Return [X, Y] of the center of cell containing provided text 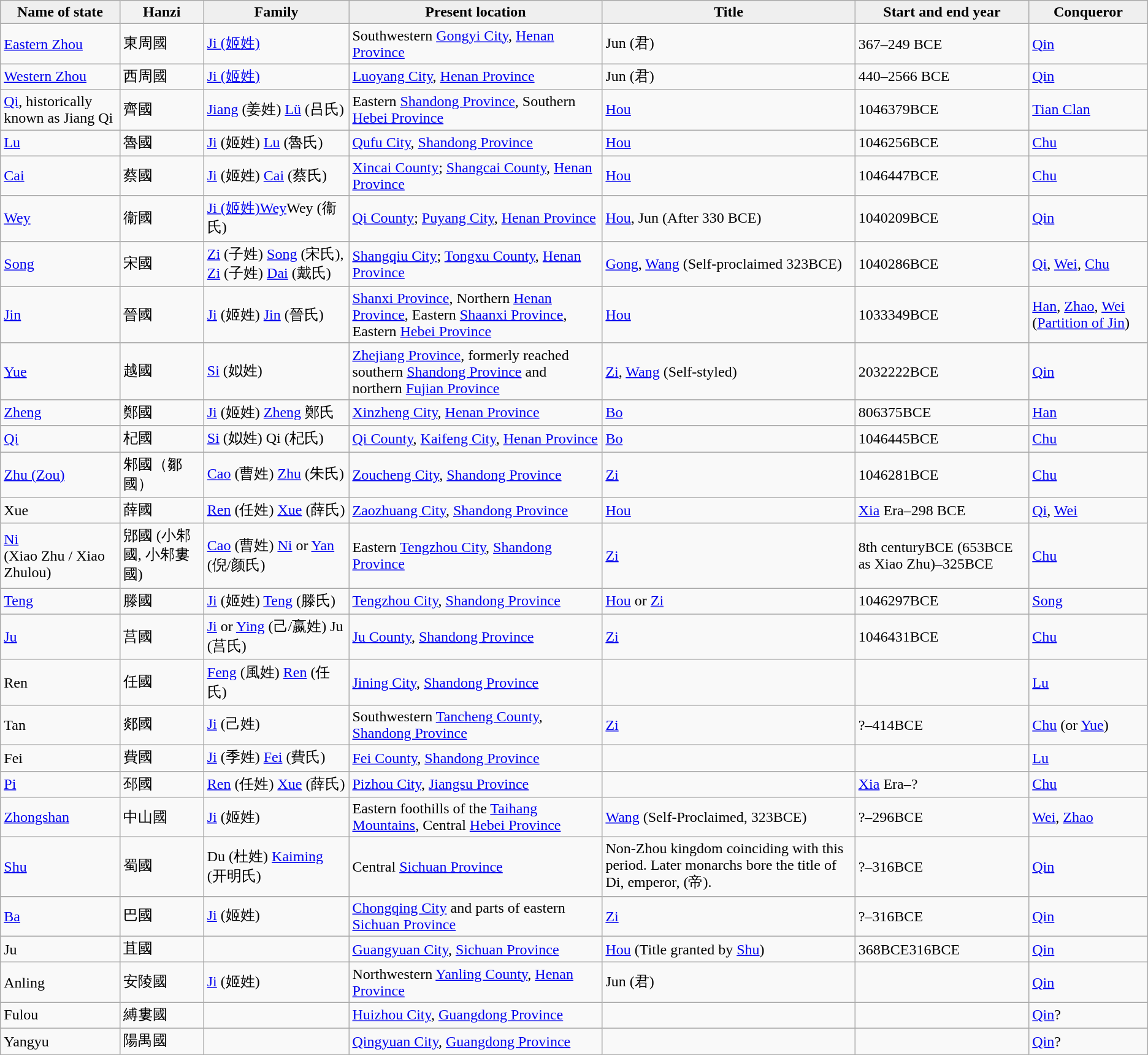
Zhongshan [60, 817]
Zaozhuang City, Shandong Province [476, 510]
Hou (Title granted by Shu) [729, 949]
杞國 [162, 439]
1046256BCE [942, 144]
Fulou [60, 1016]
Chongqing City and parts of eastern Sichuan Province [476, 916]
Zhejiang Province, formerly reached southern Shandong Province and northern Fujian Province [476, 371]
邳國 [162, 784]
Anling [60, 983]
1040209BCE [942, 218]
?–414BCE [942, 725]
Ji (姬姓) Lu (魯氏) [276, 144]
Ji (姬姓)WeyWey (衞氏) [276, 218]
Hanzi [162, 12]
郳國 (小邾國, 小邾婁國) [162, 556]
Jin [60, 315]
1046431BCE [942, 637]
Luoyang City, Henan Province [476, 77]
Ba [60, 916]
Si (姒姓) [276, 371]
368BCE316BCE [942, 949]
Eastern Tengzhou City, Shandong Province [476, 556]
Ni(Xiao Zhu / Xiao Zhulou) [60, 556]
1046445BCE [942, 439]
Cai [60, 175]
2032222BCE [942, 371]
Northwestern Yanling County, Henan Province [476, 983]
Tan [60, 725]
宋國 [162, 264]
Yue [60, 371]
衞國 [162, 218]
Yangyu [60, 1042]
Fei [60, 758]
Xincai County; Shangcai County, Henan Province [476, 175]
Ji (姬姓) Teng (滕氏) [276, 601]
Cao (曹姓) Ni or Yan (倪/颜氏) [276, 556]
Wey [60, 218]
Ji (己姓) [276, 725]
滕國 [162, 601]
晉國 [162, 315]
Conqueror [1089, 12]
Tian Clan [1089, 109]
Eastern Zhou [60, 44]
Hou, Jun (After 330 BCE) [729, 218]
安陵國 [162, 983]
Shangqiu City; Tongxu County, Henan Province [476, 264]
Qi, historically known as Jiang Qi [60, 109]
Qufu City, Shandong Province [476, 144]
Xia Era–? [942, 784]
367–249 BCE [942, 44]
1040286BCE [942, 264]
Southwestern Gongyi City, Henan Province [476, 44]
邾國（鄒國） [162, 474]
Qi, Wei [1089, 510]
Eastern Shandong Province, Southern Hebei Province [476, 109]
Qi County; Puyang City, Henan Province [476, 218]
Feng (風姓) Ren (任氏) [276, 682]
Han, Zhao, Wei (Partition of Jin) [1089, 315]
?–296BCE [942, 817]
Qi [60, 439]
魯國 [162, 144]
Tengzhou City, Shandong Province [476, 601]
Jiang (姜姓) Lü (吕氏) [276, 109]
莒國 [162, 637]
Zi, Wang (Self-styled) [729, 371]
苴國 [162, 949]
中山國 [162, 817]
Qi, Wei, Chu [1089, 264]
Qingyuan City, Guangdong Province [476, 1042]
8th centuryBCE (653BCE as Xiao Zhu)–325BCE [942, 556]
Wang (Self-Proclaimed, 323BCE) [729, 817]
1046281BCE [942, 474]
Southwestern Tancheng County, Shandong Province [476, 725]
越國 [162, 371]
Wei, Zhao [1089, 817]
Eastern foothills of the Taihang Mountains, Central Hebei Province [476, 817]
巴國 [162, 916]
806375BCE [942, 412]
東周國 [162, 44]
Start and end year [942, 12]
Qi County, Kaifeng City, Henan Province [476, 439]
Han [1089, 412]
Du (杜姓) Kaiming (开明氏) [276, 867]
Shu [60, 867]
費國 [162, 758]
陽禺國 [162, 1042]
Title [729, 12]
Name of state [60, 12]
440–2566 BCE [942, 77]
Zi (子姓) Song (宋氏), Zi (子姓) Dai (戴氏) [276, 264]
1046447BCE [942, 175]
Fei County, Shandong Province [476, 758]
Gong, Wang (Self-proclaimed 323BCE) [729, 264]
Xia Era–298 BCE [942, 510]
Zhu (Zou) [60, 474]
Ji or Ying (己/嬴姓) Ju (莒氏) [276, 637]
Pizhou City, Jiangsu Province [476, 784]
Central Sichuan Province [476, 867]
Ji (季姓) Fei (費氏) [276, 758]
Ren [60, 682]
Hou or Zi [729, 601]
Jining City, Shandong Province [476, 682]
1033349BCE [942, 315]
Chu (or Yue) [1089, 725]
Ji (姬姓) Cai (蔡氏) [276, 175]
鄭國 [162, 412]
Guangyuan City, Sichuan Province [476, 949]
Teng [60, 601]
郯國 [162, 725]
Ju County, Shandong Province [476, 637]
Xue [60, 510]
Si (姒姓) Qi (杞氏) [276, 439]
Pi [60, 784]
Huizhou City, Guangdong Province [476, 1016]
Cao (曹姓) Zhu (朱氏) [276, 474]
Xinzheng City, Henan Province [476, 412]
Ji (姬姓) Jin (晉氏) [276, 315]
Ji (姬姓) Zheng 鄭氏 [276, 412]
Family [276, 12]
薛國 [162, 510]
任國 [162, 682]
西周國 [162, 77]
Non-Zhou kingdom coinciding with this period. Later monarchs bore the title of Di, emperor, (帝). [729, 867]
Zheng [60, 412]
齊國 [162, 109]
1046297BCE [942, 601]
蜀國 [162, 867]
1046379BCE [942, 109]
Shanxi Province, Northern Henan Province, Eastern Shaanxi Province, Eastern Hebei Province [476, 315]
縛婁國 [162, 1016]
Western Zhou [60, 77]
蔡國 [162, 175]
Present location [476, 12]
Zoucheng City, Shandong Province [476, 474]
